Capture the cell that displays the provided text and extract its (X, Y) central coordinate. 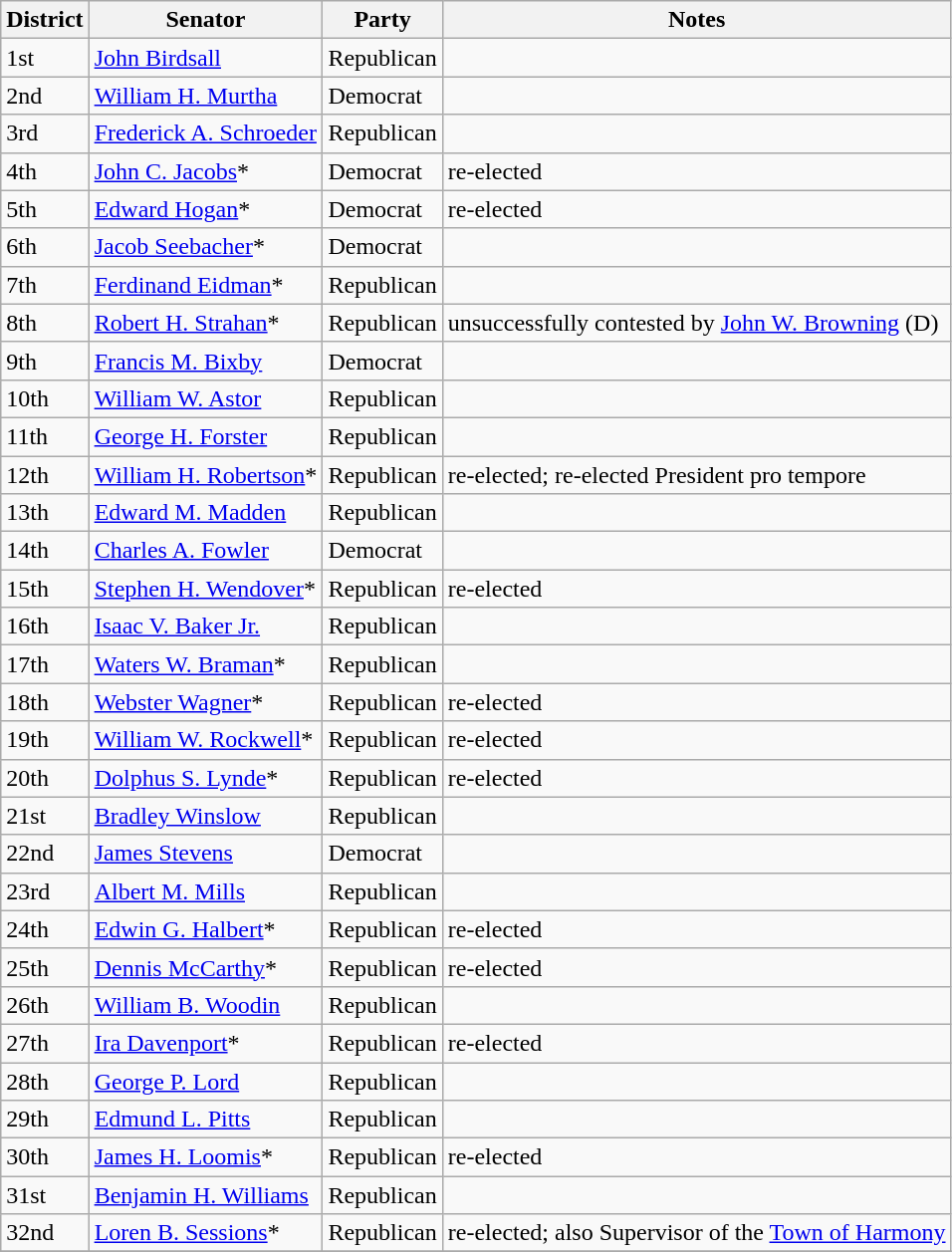
Ira Davenport* (205, 1043)
re-elected; re-elected President pro tempore (697, 475)
2nd (45, 96)
Charles A. Fowler (205, 551)
14th (45, 551)
Edmund L. Pitts (205, 1120)
6th (45, 247)
Ferdinand Eidman* (205, 285)
Dolphus S. Lynde* (205, 778)
Isaac V. Baker Jr. (205, 626)
11th (45, 436)
George P. Lord (205, 1081)
Waters W. Braman* (205, 664)
John Birdsall (205, 58)
Edward Hogan* (205, 209)
Edward M. Madden (205, 513)
1st (45, 58)
10th (45, 398)
James H. Loomis* (205, 1157)
John C. Jacobs* (205, 171)
7th (45, 285)
Francis M. Bixby (205, 361)
Webster Wagner* (205, 702)
Benjamin H. Williams (205, 1195)
Senator (205, 20)
Party (382, 20)
32nd (45, 1233)
James Stevens (205, 854)
18th (45, 702)
Robert H. Strahan* (205, 323)
3rd (45, 133)
16th (45, 626)
30th (45, 1157)
20th (45, 778)
17th (45, 664)
25th (45, 967)
William W. Astor (205, 398)
George H. Forster (205, 436)
District (45, 20)
26th (45, 1005)
William H. Murtha (205, 96)
27th (45, 1043)
13th (45, 513)
9th (45, 361)
William W. Rockwell* (205, 740)
15th (45, 589)
28th (45, 1081)
Albert M. Mills (205, 891)
Loren B. Sessions* (205, 1233)
23rd (45, 891)
5th (45, 209)
19th (45, 740)
24th (45, 929)
Dennis McCarthy* (205, 967)
22nd (45, 854)
Edwin G. Halbert* (205, 929)
21st (45, 816)
8th (45, 323)
31st (45, 1195)
12th (45, 475)
unsuccessfully contested by John W. Browning (D) (697, 323)
29th (45, 1120)
William H. Robertson* (205, 475)
Notes (697, 20)
Frederick A. Schroeder (205, 133)
Stephen H. Wendover* (205, 589)
Jacob Seebacher* (205, 247)
4th (45, 171)
Bradley Winslow (205, 816)
William B. Woodin (205, 1005)
re-elected; also Supervisor of the Town of Harmony (697, 1233)
